Return the (x, y) coordinate for the center point of the cell that contains the specified text.  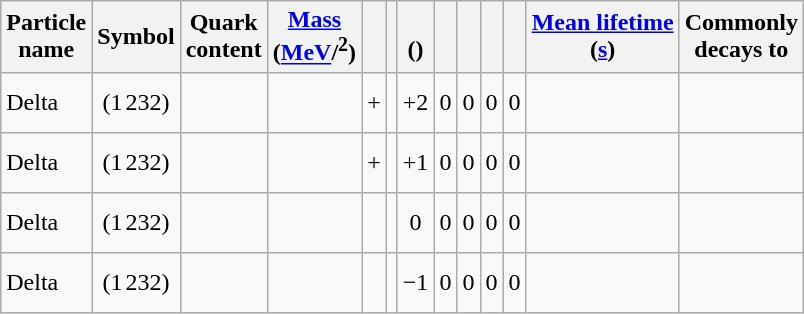
Mass(MeV/2) (314, 37)
+2 (416, 102)
Quarkcontent (224, 37)
Symbol (136, 37)
+1 (416, 162)
−1 (416, 282)
() (416, 37)
Particlename (46, 37)
Commonlydecays to (741, 37)
Mean lifetime(s) (602, 37)
